Pinpoint the cell where the given text exists, returning its [x, y] midpoint coordinate. 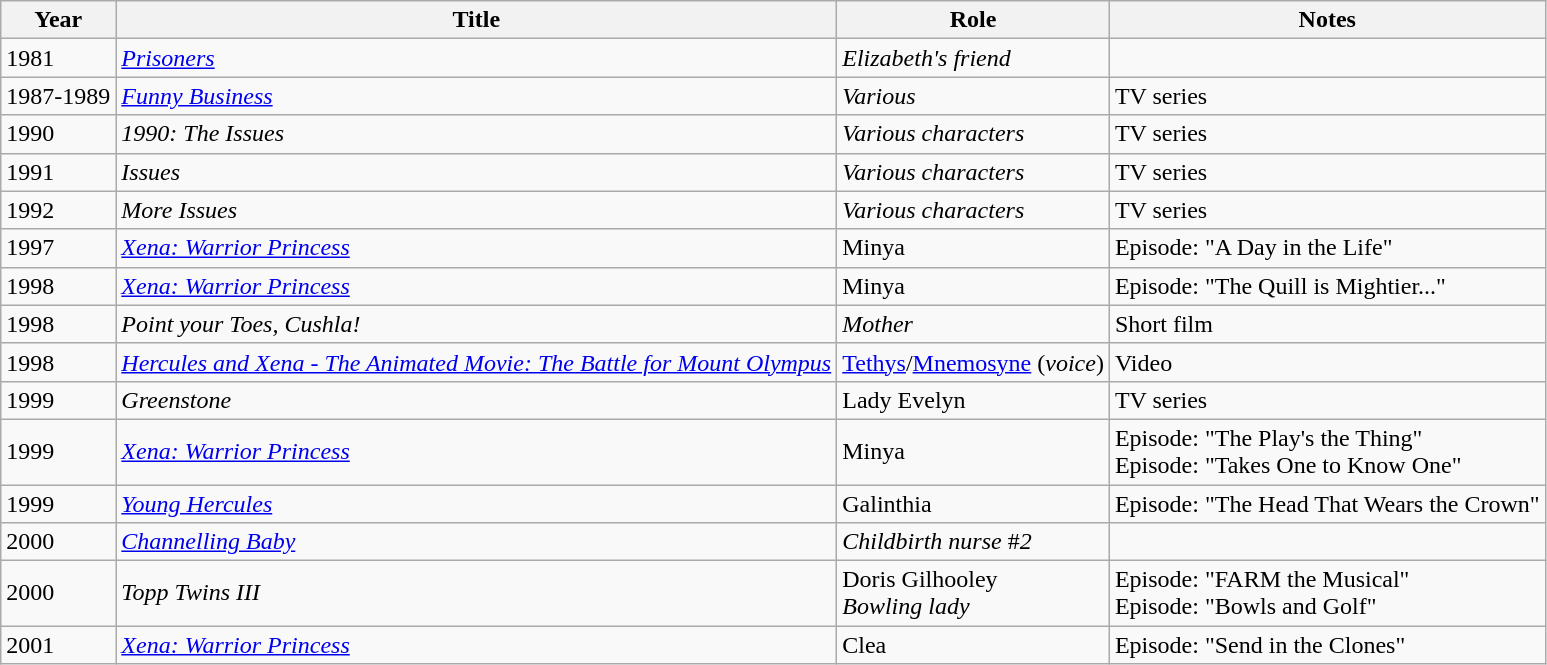
1981 [58, 58]
Year [58, 20]
1997 [58, 248]
Prisoners [476, 58]
Episode: "The Head That Wears the Crown" [1327, 503]
Topp Twins III [476, 594]
Role [974, 20]
2001 [58, 645]
1990: The Issues [476, 134]
Video [1327, 362]
Funny Business [476, 96]
Clea [974, 645]
Hercules and Xena - The Animated Movie: The Battle for Mount Olympus [476, 362]
Episode: "The Quill is Mightier..." [1327, 286]
Episode: "The Play's the Thing"Episode: "Takes One to Know One" [1327, 452]
Episode: "FARM the Musical"Episode: "Bowls and Golf" [1327, 594]
Doris GilhooleyBowling lady [974, 594]
Young Hercules [476, 503]
1991 [58, 172]
Tethys/Mnemosyne (voice) [974, 362]
Lady Evelyn [974, 400]
Various [974, 96]
Elizabeth's friend [974, 58]
Greenstone [476, 400]
Childbirth nurse #2 [974, 542]
Mother [974, 324]
Title [476, 20]
Channelling Baby [476, 542]
More Issues [476, 210]
Issues [476, 172]
1992 [58, 210]
Episode: "A Day in the Life" [1327, 248]
1987-1989 [58, 96]
Notes [1327, 20]
Galinthia [974, 503]
Point your Toes, Cushla! [476, 324]
Episode: "Send in the Clones" [1327, 645]
1990 [58, 134]
Short film [1327, 324]
